Output the [x, y] coordinate of the center of the cell containing the given text.  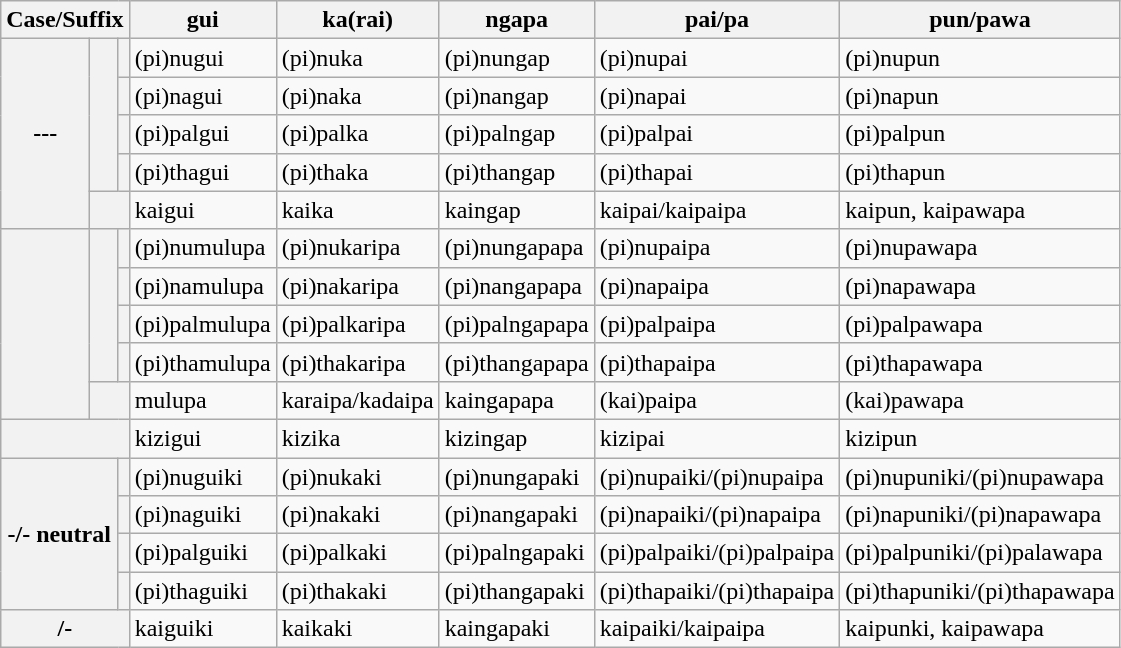
(pi)nupaiki/(pi)nupaipa [717, 477]
(pi)palgui [202, 134]
(pi)thakaki [358, 591]
kaipaiki/kaipaipa [717, 629]
(pi)thapawapa [980, 362]
(pi)palpawapa [980, 324]
(pi)thapuniki/(pi)thapawapa [980, 591]
(pi)nangap [516, 96]
(pi)nagui [202, 96]
(pi)nugui [202, 58]
(pi)thangapaki [516, 591]
pai/pa [717, 20]
kaingapapa [516, 400]
kizipai [717, 438]
kizigui [202, 438]
ngapa [516, 20]
(pi)thangapapa [516, 362]
kaika [358, 210]
(pi)palka [358, 134]
(pi)thapai [717, 172]
(pi)napuniki/(pi)napawapa [980, 515]
(pi)palpaiki/(pi)palpaipa [717, 553]
(pi)nupun [980, 58]
(pi)nangapapa [516, 286]
(pi)palngapaki [516, 553]
Case/Suffix [65, 20]
/- [65, 629]
kizika [358, 438]
(pi)palngap [516, 134]
pun/pawa [980, 20]
ka(rai) [358, 20]
--- [46, 134]
(pi)thangap [516, 172]
(pi)nupuniki/(pi)nupawapa [980, 477]
(pi)palpun [980, 134]
(pi)palguiki [202, 553]
(pi)thagui [202, 172]
(pi)napun [980, 96]
(pi)palpuniki/(pi)palawapa [980, 553]
kizipun [980, 438]
(pi)nakaripa [358, 286]
kaikaki [358, 629]
(pi)palkaripa [358, 324]
(pi)nungapaki [516, 477]
(pi)naka [358, 96]
(pi)napai [717, 96]
kaingapaki [516, 629]
(pi)thamulupa [202, 362]
(pi)thaka [358, 172]
(kai)pawapa [980, 400]
kaipai/kaipaipa [717, 210]
-/- neutral [60, 534]
(pi)nangapaki [516, 515]
(pi)nupai [717, 58]
kaipunki, kaipawapa [980, 629]
kaipun, kaipawapa [980, 210]
kaigui [202, 210]
(pi)nuguiki [202, 477]
(pi)naguiki [202, 515]
gui [202, 20]
(pi)nuka [358, 58]
kaingap [516, 210]
(pi)palkaki [358, 553]
(pi)napaipa [717, 286]
(pi)namulupa [202, 286]
karaipa/kadaipa [358, 400]
(pi)nungap [516, 58]
(pi)numulupa [202, 248]
(kai)paipa [717, 400]
(pi)nakaki [358, 515]
(pi)nungapapa [516, 248]
(pi)nupawapa [980, 248]
(pi)palmulupa [202, 324]
(pi)thapaiki/(pi)thapaipa [717, 591]
mulupa [202, 400]
kizingap [516, 438]
kaiguiki [202, 629]
(pi)thapaipa [717, 362]
(pi)thapun [980, 172]
(pi)napawapa [980, 286]
(pi)palpaipa [717, 324]
(pi)napaiki/(pi)napaipa [717, 515]
(pi)nukaki [358, 477]
(pi)nukaripa [358, 248]
(pi)nupaipa [717, 248]
(pi)thaguiki [202, 591]
(pi)palpai [717, 134]
(pi)palngapapa [516, 324]
(pi)thakaripa [358, 362]
